Search for the cell housing the specified text and yield its [X, Y] center coordinate. 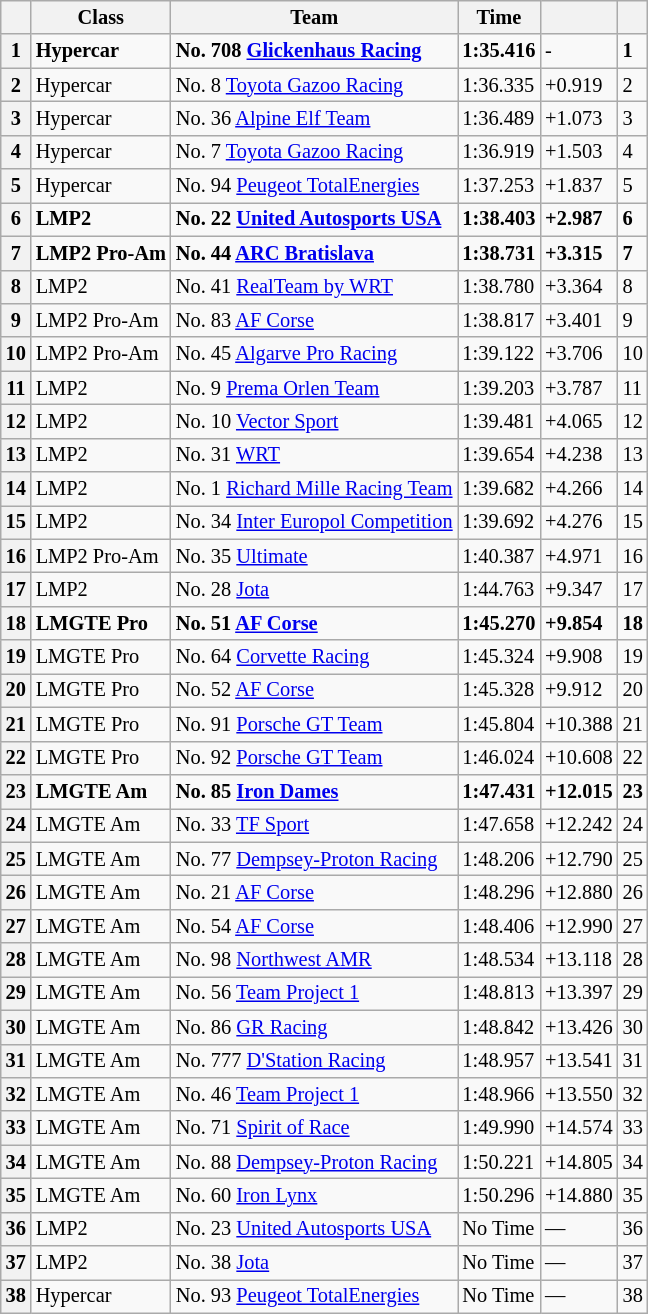
Class [101, 17]
+2.987 [578, 219]
1:46.024 [500, 758]
+13.426 [578, 1027]
No. 85 Iron Dames [314, 791]
No. 77 Dempsey-Proton Racing [314, 859]
+14.805 [578, 1162]
No. 31 WRT [314, 455]
1:39.481 [500, 421]
No. 94 Peugeot TotalEnergies [314, 186]
No. 86 GR Racing [314, 1027]
1:39.692 [500, 522]
1:48.957 [500, 1061]
+14.574 [578, 1128]
+13.118 [578, 960]
+1.503 [578, 152]
No. 64 Corvette Racing [314, 657]
1:48.534 [500, 960]
No. 60 Iron Lynx [314, 1195]
+9.854 [578, 623]
No. 35 Ultimate [314, 556]
1:48.813 [500, 993]
+9.347 [578, 589]
No. 93 Peugeot TotalEnergies [314, 1296]
Team [314, 17]
+0.919 [578, 85]
+12.242 [578, 825]
No. 23 United Autosports USA [314, 1229]
+4.238 [578, 455]
No. 8 Toyota Gazoo Racing [314, 85]
1:38.780 [500, 287]
1:39.682 [500, 489]
+3.706 [578, 354]
+1.837 [578, 186]
+9.908 [578, 657]
1:48.842 [500, 1027]
No. 22 United Autosports USA [314, 219]
1:38.403 [500, 219]
1:48.206 [500, 859]
1:36.335 [500, 85]
No. 708 Glickenhaus Racing [314, 51]
1:35.416 [500, 51]
No. 45 Algarve Pro Racing [314, 354]
1:40.387 [500, 556]
1:39.654 [500, 455]
1:47.431 [500, 791]
No. 91 Porsche GT Team [314, 724]
+3.787 [578, 388]
1:39.122 [500, 354]
No. 33 TF Sport [314, 825]
+12.015 [578, 791]
No. 21 AF Corse [314, 892]
+13.550 [578, 1094]
1:47.658 [500, 825]
1:36.919 [500, 152]
1:48.406 [500, 926]
No. 51 AF Corse [314, 623]
1:38.731 [500, 253]
1:45.324 [500, 657]
+4.065 [578, 421]
1:39.203 [500, 388]
No. 34 Inter Europol Competition [314, 522]
1:45.270 [500, 623]
1:45.328 [500, 690]
+10.608 [578, 758]
+3.401 [578, 320]
+4.276 [578, 522]
No. 41 RealTeam by WRT [314, 287]
+12.880 [578, 892]
No. 83 AF Corse [314, 320]
1:44.763 [500, 589]
+14.880 [578, 1195]
No. 38 Jota [314, 1263]
1:48.296 [500, 892]
No. 88 Dempsey-Proton Racing [314, 1162]
No. 71 Spirit of Race [314, 1128]
1:49.990 [500, 1128]
+9.912 [578, 690]
No. 92 Porsche GT Team [314, 758]
+13.397 [578, 993]
No. 10 Vector Sport [314, 421]
Time [500, 17]
No. 52 AF Corse [314, 690]
No. 54 AF Corse [314, 926]
No. 1 Richard Mille Racing Team [314, 489]
No. 46 Team Project 1 [314, 1094]
No. 28 Jota [314, 589]
+1.073 [578, 118]
+3.315 [578, 253]
1:38.817 [500, 320]
1:50.221 [500, 1162]
+12.990 [578, 926]
+10.388 [578, 724]
No. 56 Team Project 1 [314, 993]
1:50.296 [500, 1195]
+13.541 [578, 1061]
No. 9 Prema Orlen Team [314, 388]
No. 7 Toyota Gazoo Racing [314, 152]
1:36.489 [500, 118]
+12.790 [578, 859]
No. 44 ARC Bratislava [314, 253]
No. 36 Alpine Elf Team [314, 118]
No. 98 Northwest AMR [314, 960]
+4.971 [578, 556]
1:37.253 [500, 186]
1:45.804 [500, 724]
No. 777 D'Station Racing [314, 1061]
+4.266 [578, 489]
1:48.966 [500, 1094]
+3.364 [578, 287]
- [578, 51]
